Return the (X, Y) coordinate for the center point of the cell that contains the specified text.  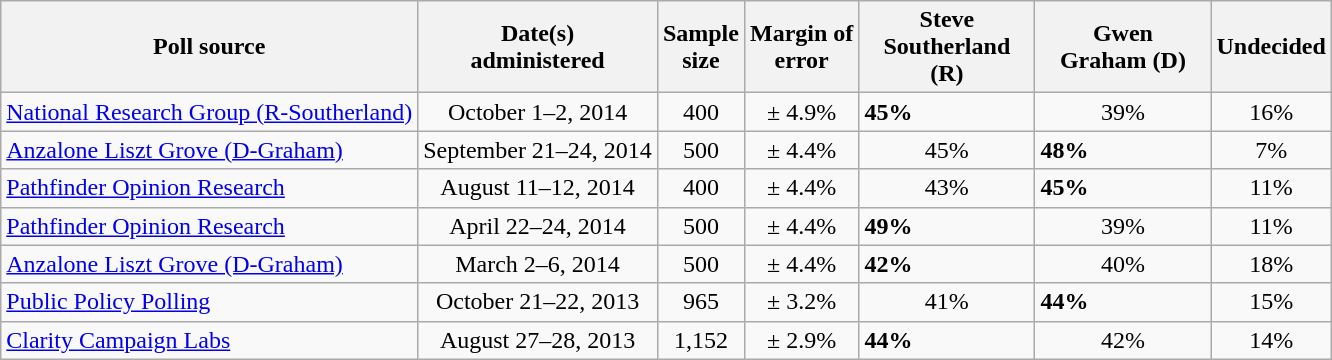
7% (1271, 150)
16% (1271, 112)
SteveSoutherland (R) (947, 47)
49% (947, 226)
October 21–22, 2013 (538, 302)
April 22–24, 2014 (538, 226)
September 21–24, 2014 (538, 150)
August 27–28, 2013 (538, 340)
± 3.2% (801, 302)
15% (1271, 302)
1,152 (700, 340)
Poll source (210, 47)
Margin oferror (801, 47)
± 4.9% (801, 112)
Samplesize (700, 47)
August 11–12, 2014 (538, 188)
18% (1271, 264)
Clarity Campaign Labs (210, 340)
40% (1123, 264)
41% (947, 302)
± 2.9% (801, 340)
GwenGraham (D) (1123, 47)
Public Policy Polling (210, 302)
March 2–6, 2014 (538, 264)
Undecided (1271, 47)
965 (700, 302)
National Research Group (R-Southerland) (210, 112)
October 1–2, 2014 (538, 112)
43% (947, 188)
Date(s)administered (538, 47)
48% (1123, 150)
14% (1271, 340)
